Pinpoint the cell where the given text exists, returning its (X, Y) midpoint coordinate. 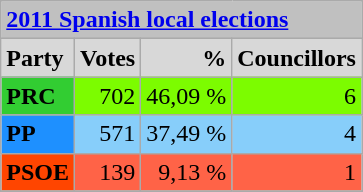
1 (297, 172)
PSOE (38, 172)
571 (108, 134)
2011 Spanish local elections (182, 20)
46,09 % (186, 96)
Party (38, 58)
139 (108, 172)
702 (108, 96)
9,13 % (186, 172)
4 (297, 134)
PRC (38, 96)
Votes (108, 58)
37,49 % (186, 134)
Councillors (297, 58)
% (186, 58)
6 (297, 96)
PP (38, 134)
